Determine the (x, y) coordinate at the center of the cell enclosing the given text.  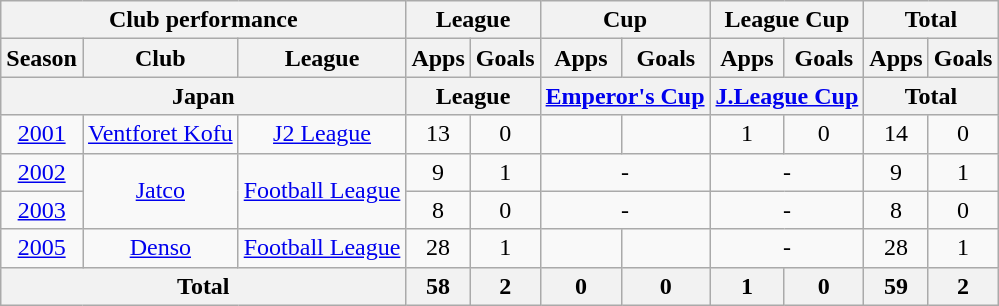
Emperor's Cup (625, 96)
League Cup (787, 20)
13 (438, 134)
14 (896, 134)
Jatco (160, 191)
J.League Cup (787, 96)
Japan (204, 96)
Club performance (204, 20)
Cup (625, 20)
59 (896, 286)
J2 League (322, 134)
2005 (42, 248)
2001 (42, 134)
Ventforet Kofu (160, 134)
2003 (42, 210)
Denso (160, 248)
Season (42, 58)
58 (438, 286)
Club (160, 58)
2002 (42, 172)
